Return [x, y] of the center of cell containing provided text 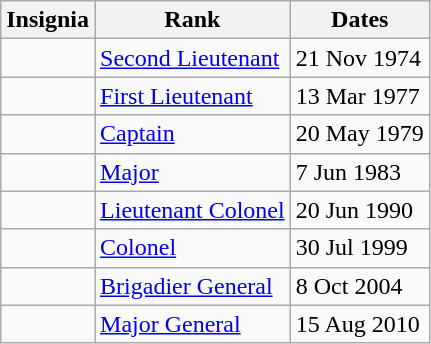
First Lieutenant [193, 96]
Rank [193, 20]
7 Jun 1983 [360, 172]
Second Lieutenant [193, 58]
20 May 1979 [360, 134]
Colonel [193, 248]
Captain [193, 134]
Major General [193, 324]
13 Mar 1977 [360, 96]
Insignia [48, 20]
21 Nov 1974 [360, 58]
Major [193, 172]
30 Jul 1999 [360, 248]
Dates [360, 20]
8 Oct 2004 [360, 286]
Lieutenant Colonel [193, 210]
20 Jun 1990 [360, 210]
15 Aug 2010 [360, 324]
Brigadier General [193, 286]
